Detect which cell encompasses the target text, then output its [X, Y] center coordinate. 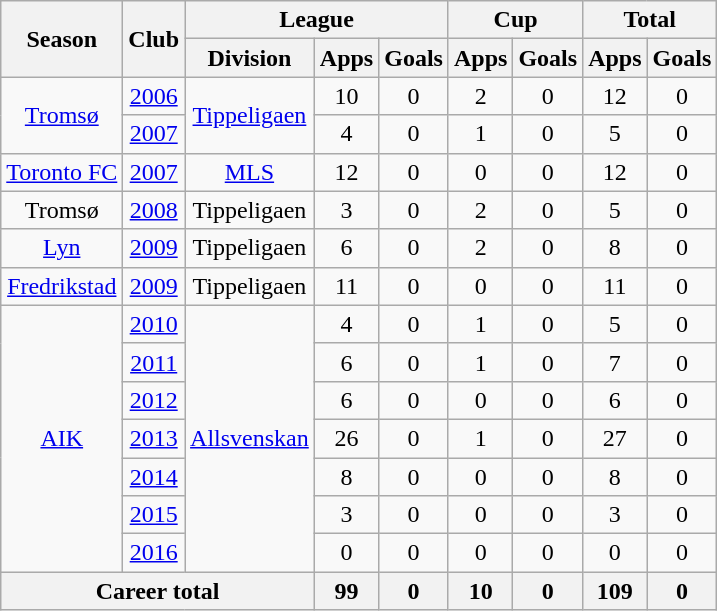
League [317, 20]
AIK [62, 438]
2011 [154, 362]
109 [615, 591]
99 [346, 591]
Fredrikstad [62, 286]
2013 [154, 438]
MLS [250, 172]
26 [346, 438]
Toronto FC [62, 172]
Allsvenskan [250, 438]
2010 [154, 324]
2016 [154, 553]
Season [62, 39]
Club [154, 39]
2012 [154, 400]
Cup [515, 20]
2015 [154, 515]
2006 [154, 96]
Career total [158, 591]
7 [615, 362]
Division [250, 58]
Lyn [62, 248]
27 [615, 438]
2014 [154, 477]
2008 [154, 210]
Total [650, 20]
